Pinpoint the cell where the given text exists, returning its (X, Y) midpoint coordinate. 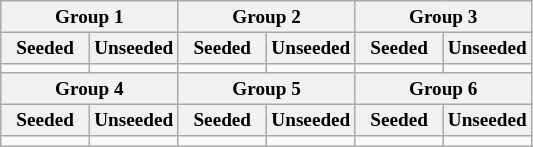
Group 4 (90, 89)
Group 3 (443, 17)
Group 2 (266, 17)
Group 5 (266, 89)
Group 1 (90, 17)
Group 6 (443, 89)
